Extract the [x, y] coordinate from the center of the cell holding the provided text.  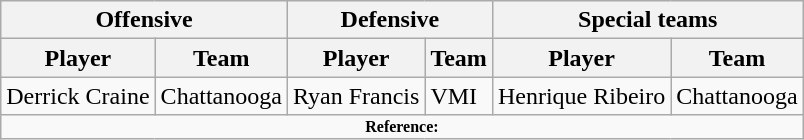
Henrique Ribeiro [581, 96]
Defensive [390, 20]
VMI [459, 96]
Special teams [648, 20]
Ryan Francis [356, 96]
Offensive [144, 20]
Reference: [402, 127]
Derrick Craine [78, 96]
